Capture the cell that displays the provided text and extract its (X, Y) central coordinate. 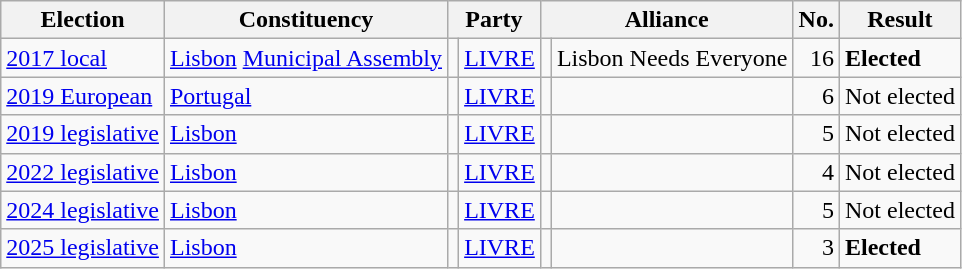
No. (816, 20)
2024 legislative (83, 210)
Constituency (306, 20)
2019 European (83, 96)
Alliance (666, 20)
Lisbon Needs Everyone (672, 58)
Lisbon Municipal Assembly (306, 58)
Result (900, 20)
6 (816, 96)
2017 local (83, 58)
Party (494, 20)
4 (816, 172)
3 (816, 248)
Portugal (306, 96)
16 (816, 58)
Election (83, 20)
2025 legislative (83, 248)
2019 legislative (83, 134)
2022 legislative (83, 172)
